Identify which cell holds the provided text, then report its [X, Y] central coordinate. 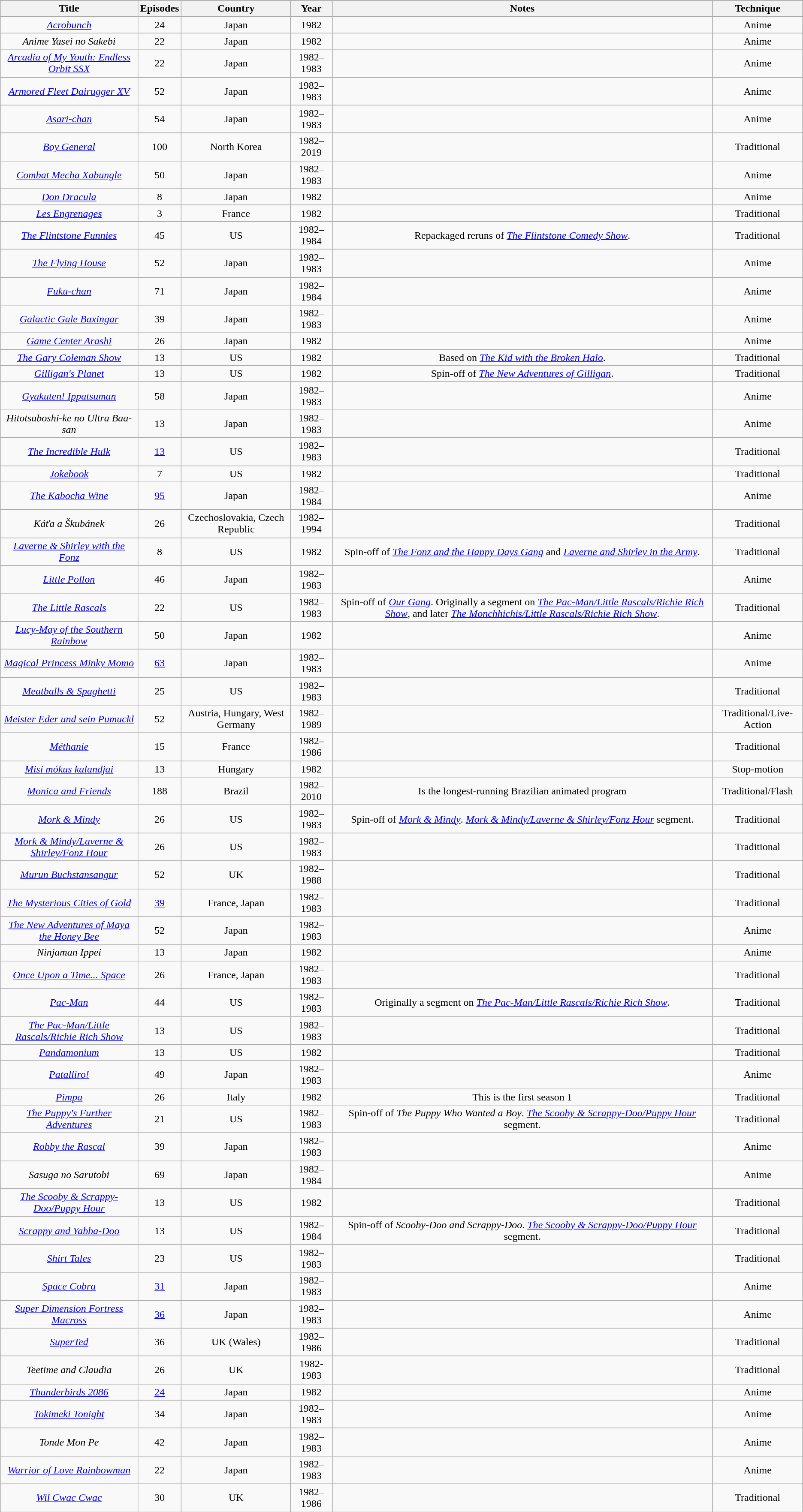
Super Dimension Fortress Macross [69, 1314]
23 [160, 1259]
Teetime and Claudia [69, 1370]
71 [160, 291]
49 [160, 1074]
Pandamonium [69, 1052]
North Korea [236, 147]
Armored Fleet Dairugger XV [69, 91]
Scrappy and Yabba-Doo [69, 1230]
Title [69, 9]
The Puppy's Further Adventures [69, 1119]
SuperTed [69, 1342]
Brazil [236, 791]
The Gary Coleman Show [69, 358]
Magical Princess Minky Momo [69, 663]
Gilligan's Planet [69, 374]
Warrior of Love Rainbowman [69, 1470]
1982–2019 [311, 147]
34 [160, 1414]
Galactic Gale Baxingar [69, 319]
Traditional/Flash [758, 791]
100 [160, 147]
44 [160, 1002]
Spin-off of Our Gang. Originally a segment on The Pac-Man/Little Rascals/Richie Rich Show, and later The Monchhichis/Little Rascals/Richie Rich Show. [522, 607]
Les Engrenages [69, 213]
Spin-off of Scooby-Doo and Scrappy-Doo. The Scooby & Scrappy-Doo/Puppy Hour segment. [522, 1230]
21 [160, 1119]
Traditional/Live-Action [758, 719]
Anime Yasei no Sakebi [69, 41]
Jokebook [69, 474]
The Mysterious Cities of Gold [69, 903]
Country [236, 9]
42 [160, 1442]
Tokimeki Tonight [69, 1414]
Shirt Tales [69, 1259]
The Kabocha Wine [69, 496]
1982-1983 [311, 1370]
54 [160, 119]
Year [311, 9]
31 [160, 1286]
Asari-chan [69, 119]
Méthanie [69, 747]
Episodes [160, 9]
Misi mókus kalandjai [69, 769]
1982–2010 [311, 791]
Murun Buchstansangur [69, 875]
The New Adventures of Maya the Honey Bee [69, 930]
Spin-off of The Fonz and the Happy Days Gang and Laverne and Shirley in the Army. [522, 551]
Italy [236, 1097]
Mork & Mindy [69, 819]
Lucy-May of the Southern Rainbow [69, 635]
UK (Wales) [236, 1342]
Game Center Arashi [69, 341]
The Little Rascals [69, 607]
Repackaged reruns of The Flintstone Comedy Show. [522, 235]
Ninjaman Ippei [69, 953]
Hungary [236, 769]
Spin-off of Mork & Mindy. Mork & Mindy/Laverne & Shirley/Fonz Hour segment. [522, 819]
1982–1989 [311, 719]
Combat Mecha Xabungle [69, 175]
Spin-off of The Puppy Who Wanted a Boy. The Scooby & Scrappy-Doo/Puppy Hour segment. [522, 1119]
46 [160, 580]
95 [160, 496]
Hitotsuboshi-ke no Ultra Baa-san [69, 424]
Notes [522, 9]
The Pac-Man/Little Rascals/Richie Rich Show [69, 1031]
Space Cobra [69, 1286]
Little Pollon [69, 580]
15 [160, 747]
Stop-motion [758, 769]
25 [160, 691]
The Scooby & Scrappy-Doo/Puppy Hour [69, 1203]
Originally a segment on The Pac-Man/Little Rascals/Richie Rich Show. [522, 1002]
Robby the Rascal [69, 1147]
Technique [758, 9]
Pac-Man [69, 1002]
Pimpa [69, 1097]
1982–1994 [311, 524]
Monica and Friends [69, 791]
Meatballs & Spaghetti [69, 691]
The Flintstone Funnies [69, 235]
63 [160, 663]
3 [160, 213]
188 [160, 791]
69 [160, 1175]
Once Upon a Time... Space [69, 975]
The Flying House [69, 263]
Sasuga no Sarutobi [69, 1175]
Mork & Mindy/Laverne & Shirley/Fonz Hour [69, 847]
Thunderbirds 2086 [69, 1392]
Arcadia of My Youth: Endless Orbit SSX [69, 63]
7 [160, 474]
Wil Cwac Cwac [69, 1498]
Káťa a Škubánek [69, 524]
58 [160, 396]
The Incredible Hulk [69, 452]
30 [160, 1498]
Don Dracula [69, 197]
Austria, Hungary, West Germany [236, 719]
This is the first season 1 [522, 1097]
Gyakuten! Ippatsuman [69, 396]
Acrobunch [69, 25]
Patalliro! [69, 1074]
Meister Eder und sein Pumuckl [69, 719]
Based on The Kid with the Broken Halo. [522, 358]
Laverne & Shirley with the Fonz [69, 551]
Tonde Mon Pe [69, 1442]
Fuku-chan [69, 291]
Czechoslovakia, Czech Republic [236, 524]
Boy General [69, 147]
1982–1988 [311, 875]
45 [160, 235]
Spin-off of The New Adventures of Gilligan. [522, 374]
Is the longest-running Brazilian animated program [522, 791]
